Provide the [x, y] coordinate of the cell's center where the given text is located.  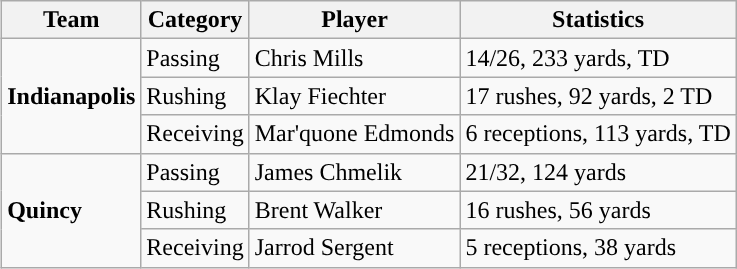
Player [354, 20]
21/32, 124 yards [598, 172]
16 rushes, 56 yards [598, 210]
Statistics [598, 20]
17 rushes, 92 yards, 2 TD [598, 96]
Category [195, 20]
5 receptions, 38 yards [598, 248]
Indianapolis [72, 96]
Chris Mills [354, 58]
James Chmelik [354, 172]
Brent Walker [354, 210]
Jarrod Sergent [354, 248]
Klay Fiechter [354, 96]
Quincy [72, 210]
Team [72, 20]
6 receptions, 113 yards, TD [598, 134]
Mar'quone Edmonds [354, 134]
14/26, 233 yards, TD [598, 58]
